From the cell containing the given text, extract its center point as [x, y] coordinate. 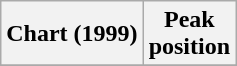
Chart (1999) [72, 34]
Peakposition [189, 34]
